Search for the cell housing the specified text and yield its [x, y] center coordinate. 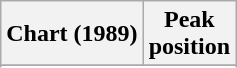
Peakposition [189, 34]
Chart (1989) [72, 34]
